Detect which cell encompasses the target text, then output its [x, y] center coordinate. 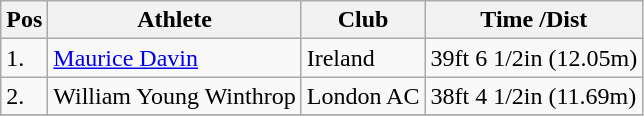
Maurice Davin [174, 58]
Club [363, 20]
London AC [363, 96]
Ireland [363, 58]
2. [24, 96]
Athlete [174, 20]
1. [24, 58]
Time /Dist [534, 20]
William Young Winthrop [174, 96]
38ft 4 1/2in (11.69m) [534, 96]
39ft 6 1/2in (12.05m) [534, 58]
Pos [24, 20]
